From the cell containing the given text, extract its center point as [X, Y] coordinate. 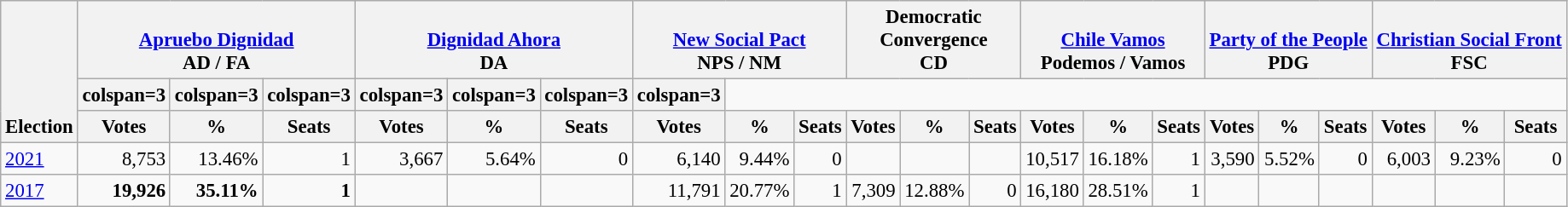
28.51% [1118, 191]
5.64% [494, 159]
6,003 [1403, 159]
9.23% [1470, 159]
11,791 [678, 191]
5.52% [1289, 159]
13.46% [216, 159]
20.77% [759, 191]
7,309 [874, 191]
Christian Social FrontFSC [1469, 40]
10,517 [1053, 159]
2021 [39, 159]
Election [39, 72]
DemocraticConvergenceCD [933, 40]
12.88% [935, 191]
Dignidad AhoraDA [493, 40]
2017 [39, 191]
16.18% [1118, 159]
Party of the PeoplePDG [1288, 40]
New Social PactNPS / NM [739, 40]
16,180 [1053, 191]
3,590 [1232, 159]
19,926 [124, 191]
8,753 [124, 159]
9.44% [759, 159]
6,140 [678, 159]
Chile VamosPodemos / Vamos [1112, 40]
3,667 [401, 159]
Apruebo DignidadAD / FA [217, 40]
35.11% [216, 191]
